From the cell containing the given text, extract its center point as [X, Y] coordinate. 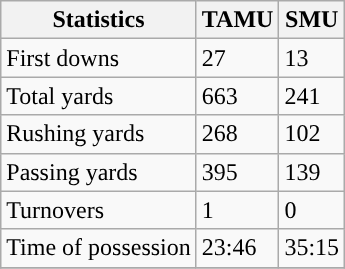
241 [312, 96]
139 [312, 172]
Rushing yards [99, 134]
SMU [312, 20]
13 [312, 58]
268 [238, 134]
27 [238, 58]
Passing yards [99, 172]
Statistics [99, 20]
35:15 [312, 248]
Time of possession [99, 248]
0 [312, 210]
Total yards [99, 96]
Turnovers [99, 210]
1 [238, 210]
TAMU [238, 20]
663 [238, 96]
23:46 [238, 248]
102 [312, 134]
395 [238, 172]
First downs [99, 58]
